Capture the cell that displays the provided text and extract its [x, y] central coordinate. 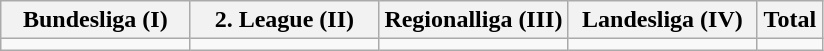
Bundesliga (I) [96, 20]
Landesliga (IV) [662, 20]
Regionalliga (III) [474, 20]
Total [790, 20]
2. League (II) [284, 20]
